From the cell containing the given text, extract its center point as (x, y) coordinate. 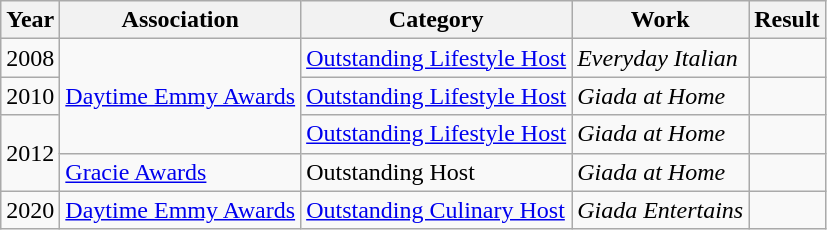
Giada Entertains (660, 210)
Outstanding Culinary Host (436, 210)
Result (787, 20)
Gracie Awards (180, 172)
Outstanding Host (436, 172)
2010 (30, 96)
2020 (30, 210)
2008 (30, 58)
Work (660, 20)
2012 (30, 153)
Year (30, 20)
Association (180, 20)
Everyday Italian (660, 58)
Category (436, 20)
